Return (X, Y) of the center of cell containing provided text 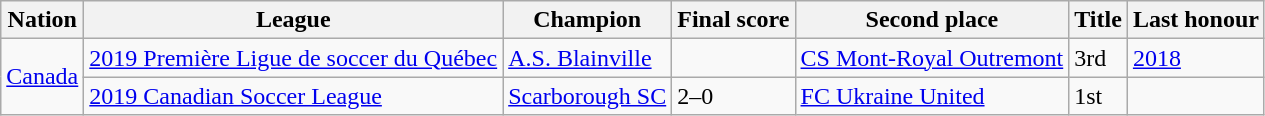
2019 Première Ligue de soccer du Québec (294, 58)
2018 (1196, 58)
Nation (42, 20)
2019 Canadian Soccer League (294, 96)
Last honour (1196, 20)
Champion (588, 20)
League (294, 20)
3rd (1098, 58)
2–0 (734, 96)
Final score (734, 20)
FC Ukraine United (932, 96)
Scarborough SC (588, 96)
1st (1098, 96)
Second place (932, 20)
A.S. Blainville (588, 58)
Canada (42, 77)
Title (1098, 20)
CS Mont-Royal Outremont (932, 58)
